Locate the cell with the specified text and output its (x, y) center coordinate. 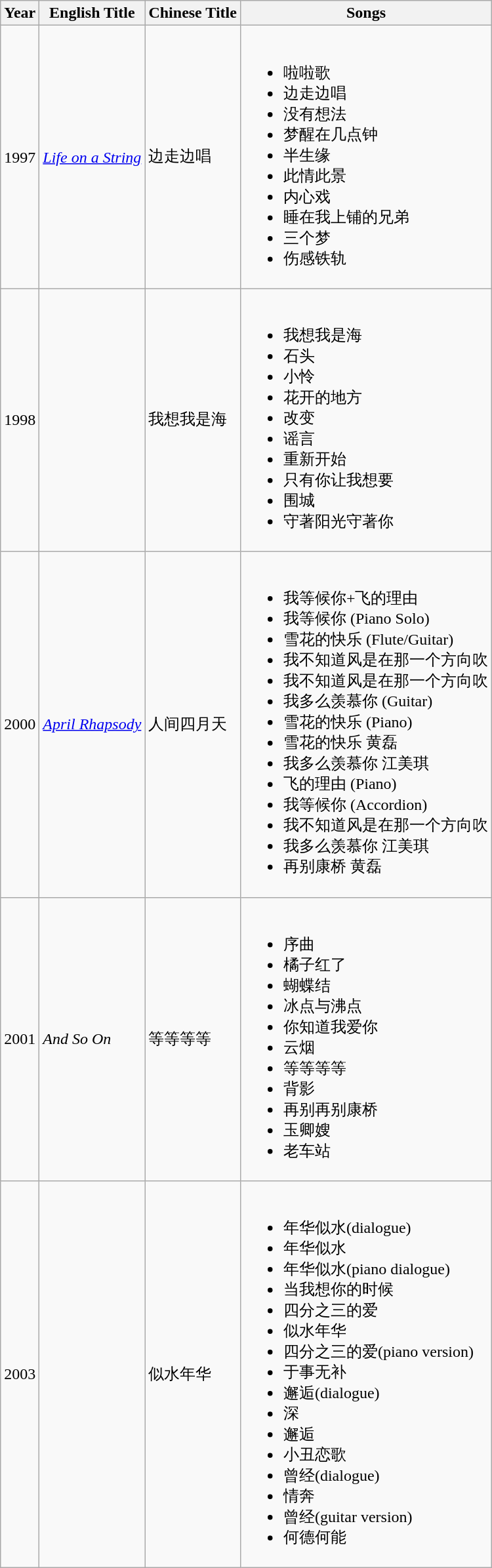
And So On (92, 1039)
English Title (92, 13)
Songs (366, 13)
1997 (20, 157)
等等等等 (193, 1039)
Year (20, 13)
边走边唱 (193, 157)
年华似水(dialogue)年华似水年华似水(piano dialogue)当我想你的时候四分之三的爱似水年华四分之三的爱(piano version)于事无补邂逅(dialogue)深邂逅小丑恋歌曾经(dialogue)情奔曾经(guitar version)何德何能 (366, 1375)
2000 (20, 724)
April Rhapsody (92, 724)
2001 (20, 1039)
Life on a String (92, 157)
似水年华 (193, 1375)
序曲橘子红了蝴蝶结冰点与沸点你知道我爱你云烟等等等等背影再别再别康桥玉卿嫂老车站 (366, 1039)
啦啦歌边走边唱没有想法梦醒在几点钟半生缘此情此景内心戏睡在我上铺的兄弟三个梦伤感铁轨 (366, 157)
1998 (20, 420)
Chinese Title (193, 13)
我想我是海 (193, 420)
人间四月天 (193, 724)
2003 (20, 1375)
我想我是海石头小怜花开的地方改变谣言重新开始只有你让我想要围城守著阳光守著你 (366, 420)
